Search for the cell housing the specified text and yield its [X, Y] center coordinate. 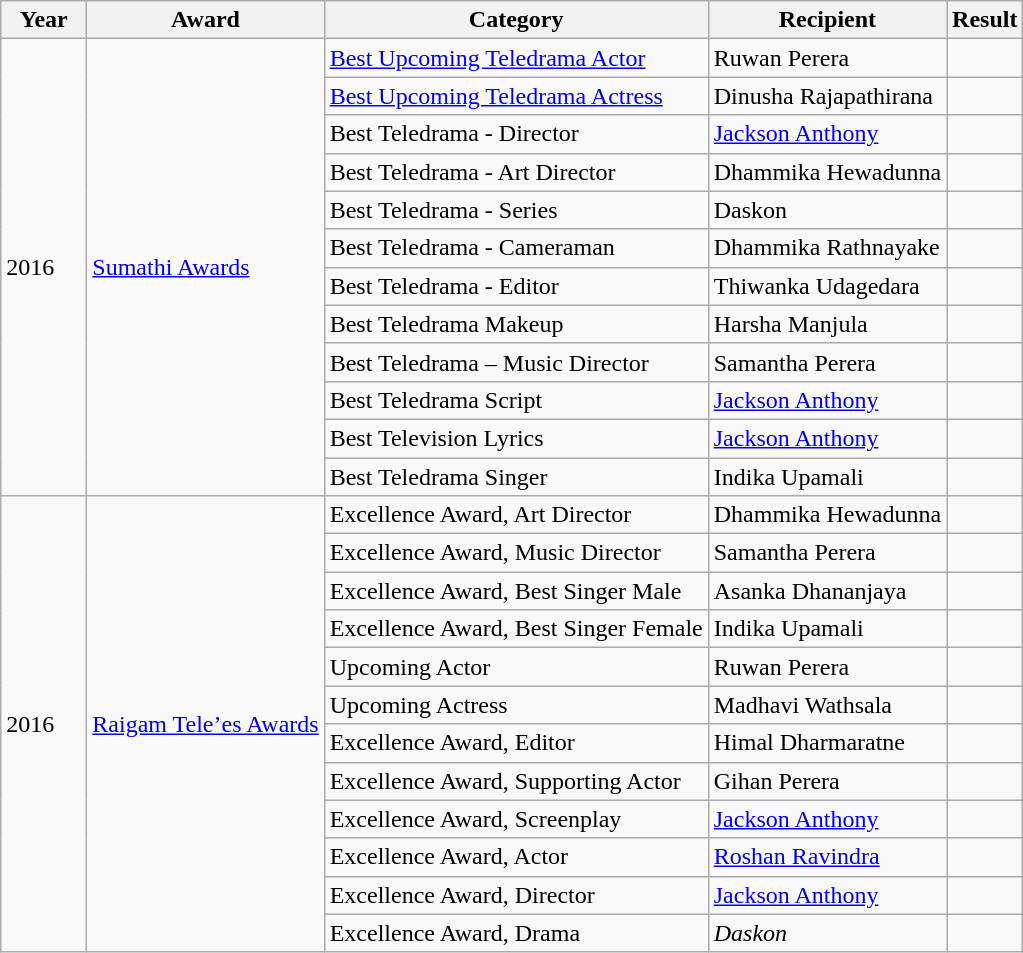
Roshan Ravindra [827, 857]
Best Teledrama Script [516, 400]
Excellence Award, Best Singer Female [516, 629]
Result [985, 20]
Asanka Dhananjaya [827, 591]
Award [206, 20]
Best Teledrama Singer [516, 477]
Best Television Lyrics [516, 438]
Excellence Award, Art Director [516, 515]
Dinusha Rajapathirana [827, 96]
Recipient [827, 20]
Excellence Award, Supporting Actor [516, 781]
Upcoming Actress [516, 705]
Best Teledrama - Series [516, 210]
Best Teledrama - Art Director [516, 172]
Madhavi Wathsala [827, 705]
Thiwanka Udagedara [827, 286]
Himal Dharmaratne [827, 743]
Best Teledrama Makeup [516, 324]
Upcoming Actor [516, 667]
Gihan Perera [827, 781]
Excellence Award, Actor [516, 857]
Category [516, 20]
Dhammika Rathnayake [827, 248]
Year [44, 20]
Sumathi Awards [206, 268]
Best Teledrama - Director [516, 134]
Harsha Manjula [827, 324]
Best Upcoming Teledrama Actor [516, 58]
Raigam Tele’es Awards [206, 724]
Best Teledrama - Editor [516, 286]
Excellence Award, Music Director [516, 553]
Excellence Award, Best Singer Male [516, 591]
Excellence Award, Screenplay [516, 819]
Excellence Award, Director [516, 895]
Excellence Award, Drama [516, 933]
Excellence Award, Editor [516, 743]
Best Teledrama - Cameraman [516, 248]
Best Teledrama – Music Director [516, 362]
Best Upcoming Teledrama Actress [516, 96]
